Search for the cell housing the specified text and yield its [X, Y] center coordinate. 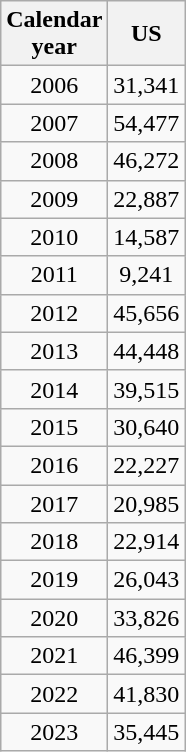
2014 [54, 389]
2018 [54, 542]
2016 [54, 465]
Calendar year [54, 34]
46,272 [146, 161]
22,227 [146, 465]
2021 [54, 656]
2006 [54, 85]
2020 [54, 618]
22,914 [146, 542]
31,341 [146, 85]
26,043 [146, 580]
US [146, 34]
2017 [54, 503]
2011 [54, 275]
22,887 [146, 199]
41,830 [146, 694]
54,477 [146, 123]
45,656 [146, 313]
2022 [54, 694]
2019 [54, 580]
2015 [54, 427]
46,399 [146, 656]
2010 [54, 237]
39,515 [146, 389]
2012 [54, 313]
9,241 [146, 275]
2008 [54, 161]
2013 [54, 351]
33,826 [146, 618]
30,640 [146, 427]
14,587 [146, 237]
2007 [54, 123]
2023 [54, 732]
35,445 [146, 732]
20,985 [146, 503]
2009 [54, 199]
44,448 [146, 351]
